Output the [X, Y] coordinate of the center of the cell containing the given text.  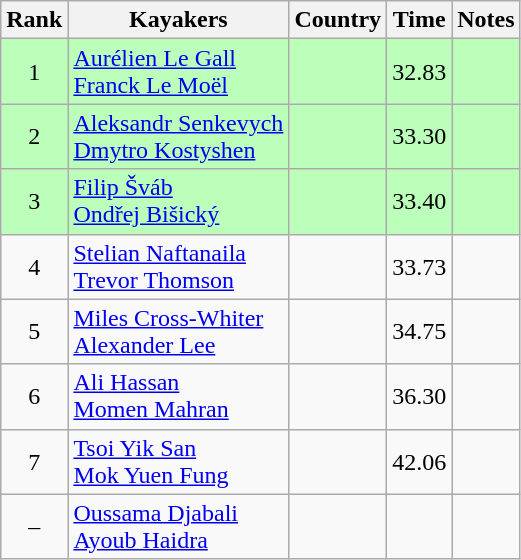
3 [34, 202]
33.73 [420, 266]
1 [34, 72]
33.30 [420, 136]
Ali HassanMomen Mahran [178, 396]
6 [34, 396]
Time [420, 20]
34.75 [420, 332]
4 [34, 266]
Miles Cross-WhiterAlexander Lee [178, 332]
Country [338, 20]
Stelian NaftanailaTrevor Thomson [178, 266]
42.06 [420, 462]
32.83 [420, 72]
Tsoi Yik SanMok Yuen Fung [178, 462]
Oussama DjabaliAyoub Haidra [178, 526]
Kayakers [178, 20]
Aleksandr SenkevychDmytro Kostyshen [178, 136]
5 [34, 332]
36.30 [420, 396]
Rank [34, 20]
2 [34, 136]
Filip ŠvábOndřej Bišický [178, 202]
Aurélien Le GallFranck Le Moël [178, 72]
Notes [486, 20]
– [34, 526]
7 [34, 462]
33.40 [420, 202]
